Locate the cell with the specified text and output its (X, Y) center coordinate. 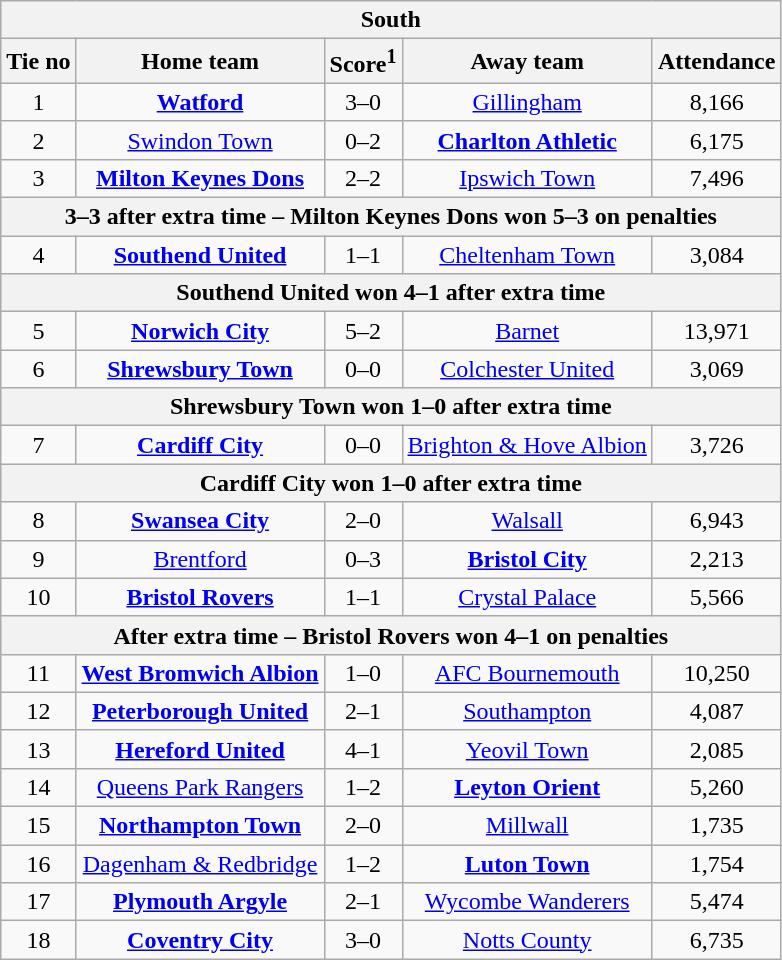
2,085 (716, 749)
Brighton & Hove Albion (527, 445)
0–2 (363, 140)
Crystal Palace (527, 597)
Queens Park Rangers (200, 787)
9 (38, 559)
Leyton Orient (527, 787)
6,735 (716, 940)
Colchester United (527, 369)
Southampton (527, 711)
Bristol Rovers (200, 597)
Walsall (527, 521)
Northampton Town (200, 826)
Charlton Athletic (527, 140)
2–2 (363, 178)
5–2 (363, 331)
Cardiff City (200, 445)
Norwich City (200, 331)
Peterborough United (200, 711)
17 (38, 902)
4–1 (363, 749)
Score1 (363, 62)
3–3 after extra time – Milton Keynes Dons won 5–3 on penalties (391, 217)
Barnet (527, 331)
6,943 (716, 521)
4,087 (716, 711)
1,735 (716, 826)
Dagenham & Redbridge (200, 864)
Millwall (527, 826)
15 (38, 826)
Cheltenham Town (527, 255)
Hereford United (200, 749)
4 (38, 255)
Ipswich Town (527, 178)
7,496 (716, 178)
AFC Bournemouth (527, 673)
Bristol City (527, 559)
Southend United won 4–1 after extra time (391, 293)
16 (38, 864)
Milton Keynes Dons (200, 178)
13,971 (716, 331)
Brentford (200, 559)
Cardiff City won 1–0 after extra time (391, 483)
Attendance (716, 62)
0–3 (363, 559)
3 (38, 178)
1–0 (363, 673)
Home team (200, 62)
3,069 (716, 369)
Coventry City (200, 940)
1 (38, 102)
13 (38, 749)
5,260 (716, 787)
Southend United (200, 255)
Yeovil Town (527, 749)
10,250 (716, 673)
3,084 (716, 255)
Swindon Town (200, 140)
7 (38, 445)
1,754 (716, 864)
Luton Town (527, 864)
11 (38, 673)
2,213 (716, 559)
18 (38, 940)
5,474 (716, 902)
5 (38, 331)
Shrewsbury Town won 1–0 after extra time (391, 407)
12 (38, 711)
Plymouth Argyle (200, 902)
Tie no (38, 62)
10 (38, 597)
West Bromwich Albion (200, 673)
3,726 (716, 445)
14 (38, 787)
Shrewsbury Town (200, 369)
Away team (527, 62)
Wycombe Wanderers (527, 902)
2 (38, 140)
Swansea City (200, 521)
8 (38, 521)
5,566 (716, 597)
Watford (200, 102)
6 (38, 369)
8,166 (716, 102)
Gillingham (527, 102)
South (391, 20)
Notts County (527, 940)
After extra time – Bristol Rovers won 4–1 on penalties (391, 635)
6,175 (716, 140)
